Pinpoint the cell where the given text exists, returning its [X, Y] midpoint coordinate. 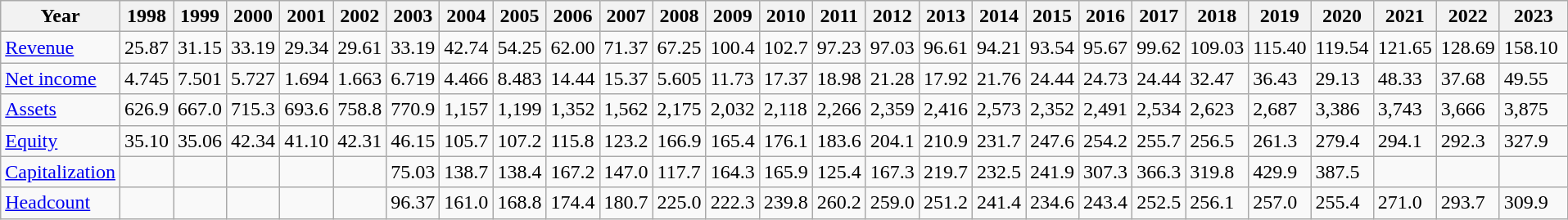
2017 [1159, 16]
255.4 [1342, 203]
Revenue [61, 47]
387.5 [1342, 172]
158.10 [1533, 47]
96.37 [413, 203]
71.37 [626, 47]
241.9 [1051, 172]
271.0 [1405, 203]
626.9 [146, 110]
95.67 [1105, 47]
2019 [1280, 16]
Year [61, 16]
167.2 [573, 172]
2003 [413, 16]
119.54 [1342, 47]
234.6 [1051, 203]
4.466 [467, 79]
Net income [61, 79]
138.4 [519, 172]
176.1 [786, 141]
97.03 [892, 47]
105.7 [467, 141]
25.87 [146, 47]
2008 [680, 16]
75.03 [413, 172]
257.0 [1280, 203]
1,562 [626, 110]
256.5 [1217, 141]
2020 [1342, 16]
260.2 [838, 203]
231.7 [999, 141]
2,266 [838, 110]
1,199 [519, 110]
252.5 [1159, 203]
174.4 [573, 203]
31.15 [200, 47]
1,157 [467, 110]
164.3 [732, 172]
2012 [892, 16]
693.6 [306, 110]
2022 [1467, 16]
54.25 [519, 47]
96.61 [945, 47]
42.34 [254, 141]
Headcount [61, 203]
37.68 [1467, 79]
115.40 [1280, 47]
29.34 [306, 47]
7.501 [200, 79]
210.9 [945, 141]
165.4 [732, 141]
125.4 [838, 172]
2001 [306, 16]
35.06 [200, 141]
770.9 [413, 110]
3,386 [1342, 110]
21.28 [892, 79]
243.4 [1105, 203]
2,118 [786, 110]
307.3 [1105, 172]
42.74 [467, 47]
94.21 [999, 47]
2,491 [1105, 110]
29.13 [1342, 79]
147.0 [626, 172]
36.43 [1280, 79]
17.37 [786, 79]
128.69 [1467, 47]
121.65 [1405, 47]
225.0 [680, 203]
1.694 [306, 79]
327.9 [1533, 141]
2007 [626, 16]
Equity [61, 141]
2,175 [680, 110]
1.663 [360, 79]
256.1 [1217, 203]
219.7 [945, 172]
2014 [999, 16]
24.73 [1105, 79]
2015 [1051, 16]
107.2 [519, 141]
251.2 [945, 203]
21.76 [999, 79]
239.8 [786, 203]
241.4 [999, 203]
2023 [1533, 16]
254.2 [1105, 141]
11.73 [732, 79]
2,573 [999, 110]
2018 [1217, 16]
2013 [945, 16]
138.7 [467, 172]
255.7 [1159, 141]
165.9 [786, 172]
2,416 [945, 110]
46.15 [413, 141]
41.10 [306, 141]
123.2 [626, 141]
222.3 [732, 203]
168.8 [519, 203]
2,687 [1280, 110]
293.7 [1467, 203]
2011 [838, 16]
429.9 [1280, 172]
2,623 [1217, 110]
32.47 [1217, 79]
183.6 [838, 141]
2002 [360, 16]
Capitalization [61, 172]
99.62 [1159, 47]
109.03 [1217, 47]
8.483 [519, 79]
204.1 [892, 141]
180.7 [626, 203]
100.4 [732, 47]
292.3 [1467, 141]
6.719 [413, 79]
279.4 [1342, 141]
4.745 [146, 79]
15.37 [626, 79]
232.5 [999, 172]
1998 [146, 16]
2,352 [1051, 110]
259.0 [892, 203]
62.00 [573, 47]
2006 [573, 16]
93.54 [1051, 47]
2009 [732, 16]
2010 [786, 16]
2004 [467, 16]
2000 [254, 16]
3,875 [1533, 110]
1,352 [573, 110]
366.3 [1159, 172]
667.0 [200, 110]
97.23 [838, 47]
319.8 [1217, 172]
309.9 [1533, 203]
2005 [519, 16]
35.10 [146, 141]
5.605 [680, 79]
48.33 [1405, 79]
102.7 [786, 47]
2021 [1405, 16]
167.3 [892, 172]
758.8 [360, 110]
14.44 [573, 79]
161.0 [467, 203]
17.92 [945, 79]
117.7 [680, 172]
Assets [61, 110]
3,743 [1405, 110]
115.8 [573, 141]
2,032 [732, 110]
18.98 [838, 79]
2,359 [892, 110]
49.55 [1533, 79]
715.3 [254, 110]
261.3 [1280, 141]
2,534 [1159, 110]
294.1 [1405, 141]
42.31 [360, 141]
5.727 [254, 79]
29.61 [360, 47]
247.6 [1051, 141]
3,666 [1467, 110]
166.9 [680, 141]
67.25 [680, 47]
1999 [200, 16]
2016 [1105, 16]
